Output the [x, y] coordinate of the center of the cell containing the given text.  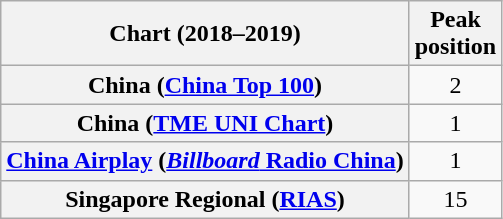
China Airplay (Billboard Radio China) [205, 161]
2 [455, 85]
15 [455, 199]
Singapore Regional (RIAS) [205, 199]
Chart (2018–2019) [205, 34]
China (TME UNI Chart) [205, 123]
China (China Top 100) [205, 85]
Peakposition [455, 34]
